Scan for the cell matching the given text and deliver its [X, Y] coordinate at center. 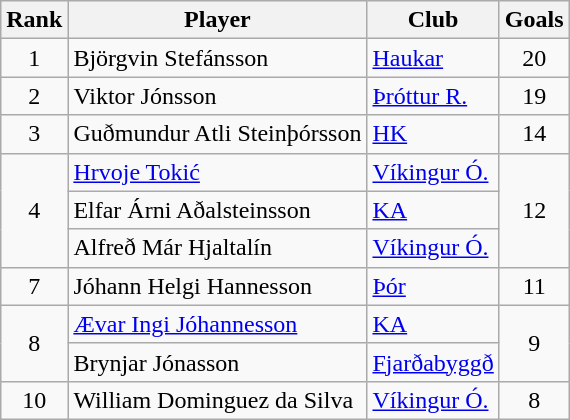
Viktor Jónsson [218, 96]
20 [534, 58]
Jóhann Helgi Hannesson [218, 286]
Elfar Árni Aðalsteinsson [218, 210]
Rank [34, 20]
4 [34, 210]
Guðmundur Atli Steinþórsson [218, 134]
3 [34, 134]
HK [433, 134]
1 [34, 58]
11 [534, 286]
Þór [433, 286]
Hrvoje Tokić [218, 172]
10 [34, 400]
Fjarðabyggð [433, 362]
Alfreð Már Hjaltalín [218, 248]
19 [534, 96]
Goals [534, 20]
9 [534, 343]
14 [534, 134]
Haukar [433, 58]
Player [218, 20]
William Dominguez da Silva [218, 400]
Þróttur R. [433, 96]
Ævar Ingi Jóhannesson [218, 324]
2 [34, 96]
12 [534, 210]
Club [433, 20]
Brynjar Jónasson [218, 362]
7 [34, 286]
Björgvin Stefánsson [218, 58]
